Locate the cell with the specified text and output its [X, Y] center coordinate. 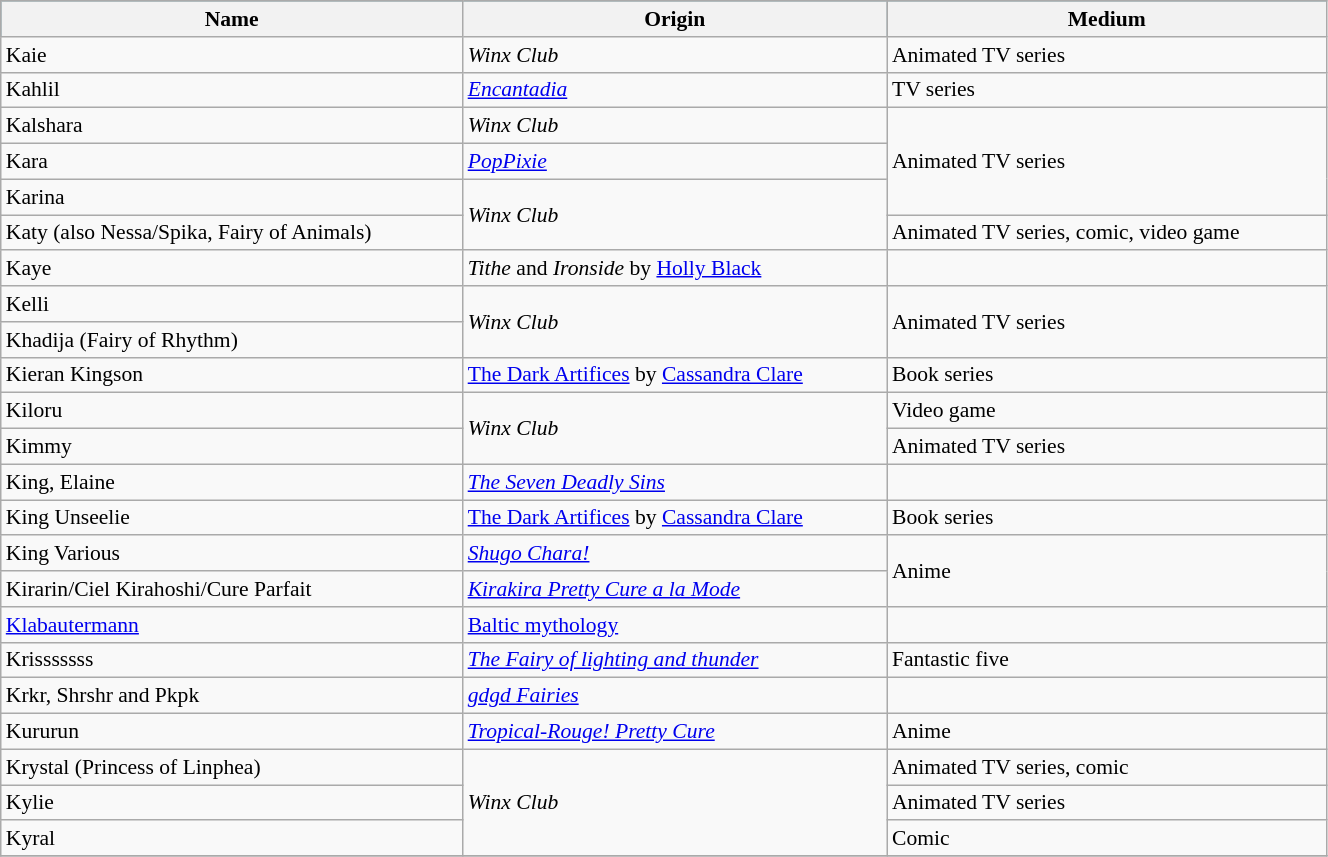
Tithe and Ironside by Holly Black [675, 269]
King, Elaine [232, 482]
Name [232, 19]
Kaie [232, 55]
Kylie [232, 803]
Shugo Chara! [675, 554]
PopPixie [675, 162]
Kalshara [232, 126]
The Seven Deadly Sins [675, 482]
Kururun [232, 732]
Krisssssss [232, 660]
gdgd Fairies [675, 696]
Origin [675, 19]
Krystal (Princess of Linphea) [232, 767]
Video game [1107, 411]
Tropical-Rouge! Pretty Cure [675, 732]
King Unseelie [232, 518]
Kyral [232, 839]
Krkr, Shrshr and Pkpk [232, 696]
Kaye [232, 269]
Animated TV series, comic [1107, 767]
Kimmy [232, 447]
The Fairy of lighting and thunder [675, 660]
Klabautermann [232, 625]
Medium [1107, 19]
Kelli [232, 304]
Kahlil [232, 90]
Kirakira Pretty Cure a la Mode [675, 589]
Khadija (Fairy of Rhythm) [232, 340]
Karina [232, 197]
Kara [232, 162]
Kiloru [232, 411]
Encantadia [675, 90]
Comic [1107, 839]
TV series [1107, 90]
Fantastic five [1107, 660]
Kirarin/Ciel Kirahoshi/Cure Parfait [232, 589]
King Various [232, 554]
Katy (also Nessa/Spika, Fairy of Animals) [232, 233]
Animated TV series, comic, video game [1107, 233]
Baltic mythology [675, 625]
Kieran Kingson [232, 375]
